Identify which cell holds the provided text, then report its [x, y] central coordinate. 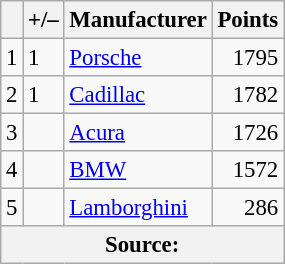
Cadillac [138, 95]
+/– [44, 20]
3 [12, 133]
Lamborghini [138, 208]
Source: [142, 245]
2 [12, 95]
4 [12, 170]
Points [248, 20]
1726 [248, 133]
Porsche [138, 58]
1795 [248, 58]
BMW [138, 170]
Manufacturer [138, 20]
Acura [138, 133]
286 [248, 208]
5 [12, 208]
1572 [248, 170]
1782 [248, 95]
